Provide the [X, Y] coordinate of the cell's center where the given text is located.  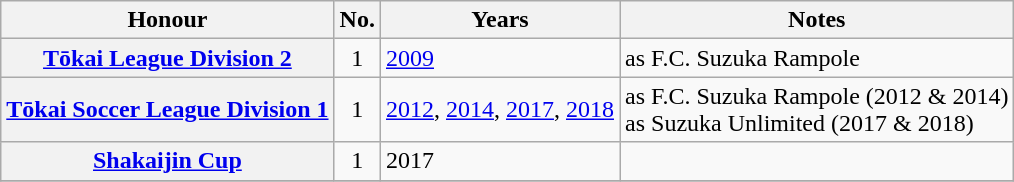
2009 [500, 58]
2017 [500, 161]
Shakaijin Cup [168, 161]
Tōkai League Division 2 [168, 58]
No. [357, 20]
2012, 2014, 2017, 2018 [500, 110]
Tōkai Soccer League Division 1 [168, 110]
Notes [817, 20]
as F.C. Suzuka Rampole (2012 & 2014) as Suzuka Unlimited (2017 & 2018) [817, 110]
as F.C. Suzuka Rampole [817, 58]
Years [500, 20]
Honour [168, 20]
